For the text-containing cell, return its midpoint in (X, Y) coordinate format. 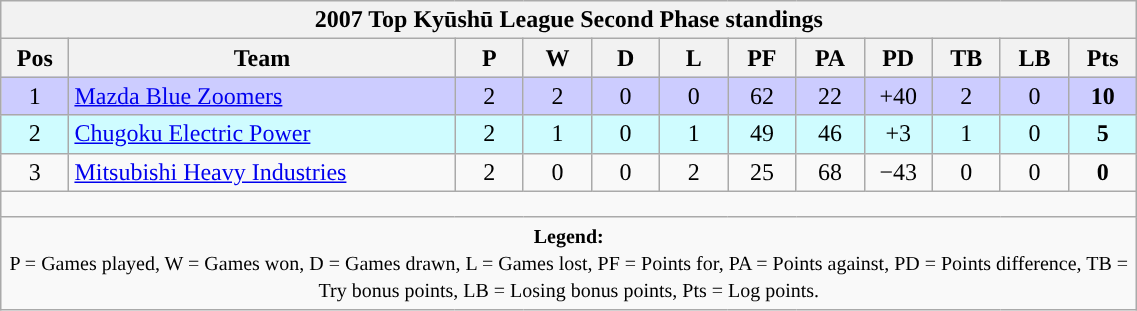
−43 (898, 172)
P (489, 58)
D (625, 58)
PF (762, 58)
22 (830, 96)
LB (1034, 58)
46 (830, 134)
PD (898, 58)
Chugoku Electric Power (262, 134)
Pts (1103, 58)
68 (830, 172)
Team (262, 58)
Pos (35, 58)
5 (1103, 134)
Mazda Blue Zoomers (262, 96)
62 (762, 96)
10 (1103, 96)
TB (966, 58)
25 (762, 172)
W (557, 58)
+3 (898, 134)
L (694, 58)
+40 (898, 96)
2007 Top Kyūshū League Second Phase standings (569, 20)
Mitsubishi Heavy Industries (262, 172)
PA (830, 58)
49 (762, 134)
3 (35, 172)
